Return the (x, y) coordinate for the center point of the cell that contains the specified text.  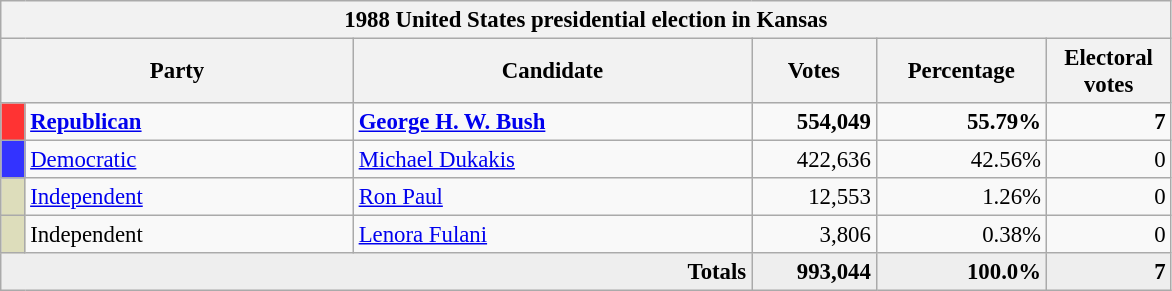
7 (1108, 122)
Republican (189, 122)
Democratic (189, 160)
1988 United States presidential election in Kansas (586, 20)
42.56% (961, 160)
Party (178, 72)
3,806 (814, 235)
Ron Paul (552, 197)
12,553 (814, 197)
0.38% (961, 235)
55.79% (961, 122)
Percentage (961, 72)
George H. W. Bush (552, 122)
Electoral votes (1108, 72)
Candidate (552, 72)
1.26% (961, 197)
422,636 (814, 160)
Lenora Fulani (552, 235)
554,049 (814, 122)
Michael Dukakis (552, 160)
Votes (814, 72)
